Provide the [X, Y] coordinate of the cell's center where the given text is located.  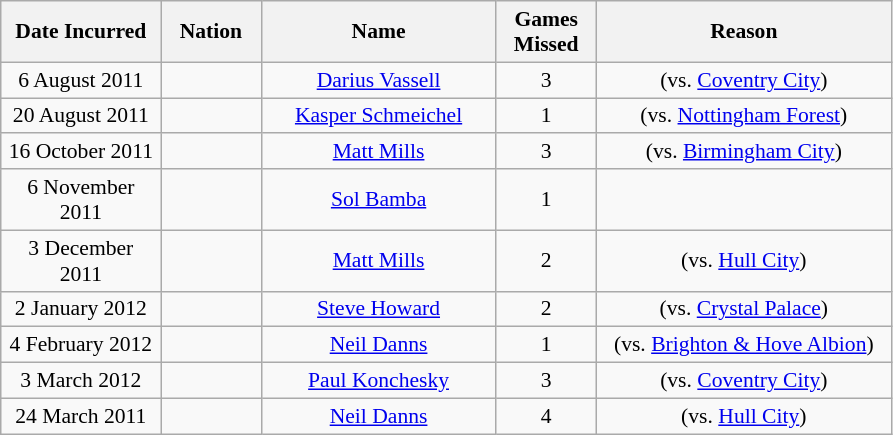
4 [546, 416]
Steve Howard [378, 309]
(vs. Nottingham Forest) [744, 116]
Kasper Schmeichel [378, 116]
Nation [211, 32]
Darius Vassell [378, 80]
(vs. Brighton & Hove Albion) [744, 345]
16 October 2011 [81, 152]
Name [378, 32]
(vs. Birmingham City) [744, 152]
Date Incurred [81, 32]
3 March 2012 [81, 381]
2 January 2012 [81, 309]
Reason [744, 32]
4 February 2012 [81, 345]
(vs. Crystal Palace) [744, 309]
6 August 2011 [81, 80]
3 December 2011 [81, 260]
Games Missed [546, 32]
Sol Bamba [378, 200]
24 March 2011 [81, 416]
6 November 2011 [81, 200]
Paul Konchesky [378, 381]
20 August 2011 [81, 116]
